For the text-containing cell, return its midpoint in (x, y) coordinate format. 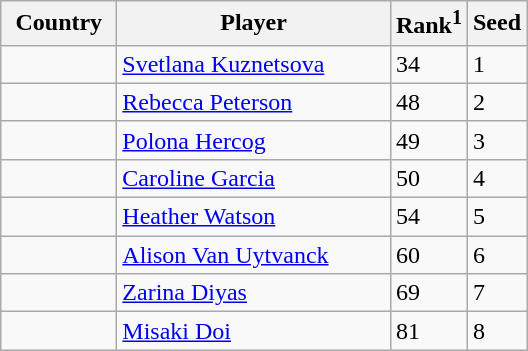
Svetlana Kuznetsova (254, 64)
Misaki Doi (254, 331)
Caroline Garcia (254, 178)
Rank1 (428, 24)
5 (496, 217)
1 (496, 64)
49 (428, 140)
2 (496, 102)
Player (254, 24)
Country (59, 24)
34 (428, 64)
Zarina Diyas (254, 293)
Seed (496, 24)
60 (428, 255)
7 (496, 293)
4 (496, 178)
Alison Van Uytvanck (254, 255)
3 (496, 140)
Polona Hercog (254, 140)
8 (496, 331)
81 (428, 331)
Rebecca Peterson (254, 102)
69 (428, 293)
Heather Watson (254, 217)
54 (428, 217)
6 (496, 255)
48 (428, 102)
50 (428, 178)
